Return the (X, Y) coordinate for the center point of the cell that contains the specified text.  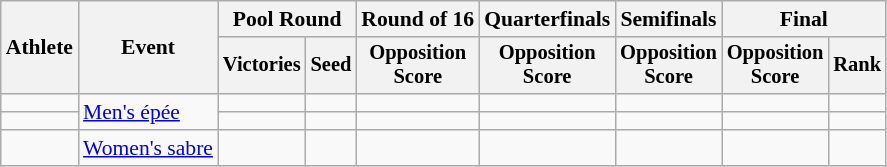
Rank (857, 66)
Semifinals (668, 19)
Final (804, 19)
Quarterfinals (547, 19)
Seed (332, 66)
Men's épée (148, 112)
Victories (262, 66)
Women's sabre (148, 148)
Event (148, 48)
Athlete (40, 48)
Round of 16 (418, 19)
Pool Round (287, 19)
